For the text-containing cell, return its midpoint in [x, y] coordinate format. 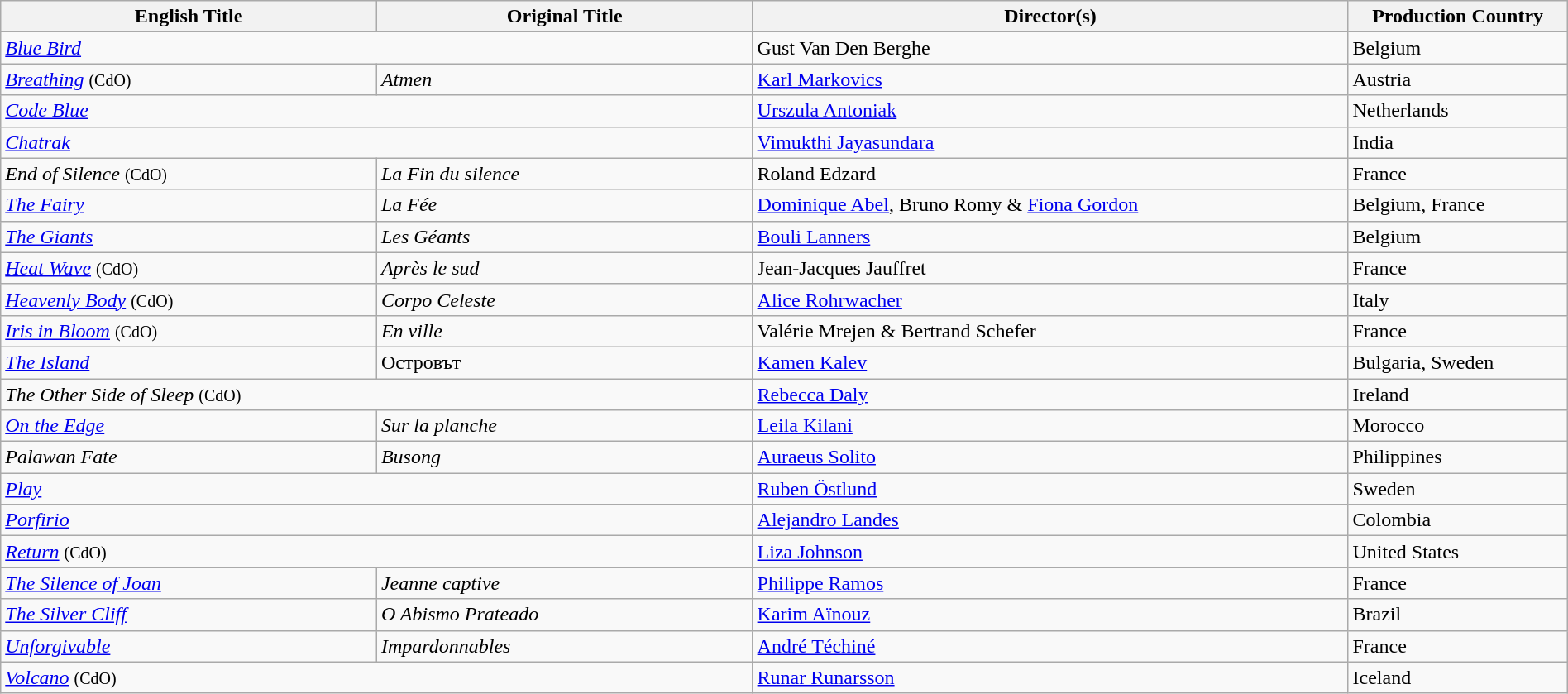
Ireland [1457, 395]
Ruben Östlund [1050, 489]
O Abismo Prateado [564, 615]
Iris in Bloom (CdO) [189, 331]
The Island [189, 362]
Corpo Celeste [564, 299]
Островът [564, 362]
Philippines [1457, 457]
Auraeus Solito [1050, 457]
Play [377, 489]
Karim Aïnouz [1050, 615]
Austria [1457, 79]
The Silence of Joan [189, 583]
Iceland [1457, 677]
Palawan Fate [189, 457]
Dominique Abel, Bruno Romy & Fiona Gordon [1050, 205]
Liza Johnson [1050, 552]
Philippe Ramos [1050, 583]
Runar Runarsson [1050, 677]
Impardonnables [564, 646]
Sweden [1457, 489]
On the Edge [189, 426]
India [1457, 142]
Bulgaria, Sweden [1457, 362]
André Téchiné [1050, 646]
Heavenly Body (CdO) [189, 299]
Jeanne captive [564, 583]
Rebecca Daly [1050, 395]
La Fée [564, 205]
Chatrak [377, 142]
Roland Edzard [1050, 174]
Alice Rohrwacher [1050, 299]
English Title [189, 17]
Vimukthi Jayasundara [1050, 142]
Director(s) [1050, 17]
End of Silence (CdO) [189, 174]
Unforgivable [189, 646]
Code Blue [377, 111]
The Other Side of Sleep (CdO) [377, 395]
Morocco [1457, 426]
Après le sud [564, 268]
Busong [564, 457]
Production Country [1457, 17]
Kamen Kalev [1050, 362]
Original Title [564, 17]
Return (CdO) [377, 552]
Belgium, France [1457, 205]
La Fin du silence [564, 174]
Colombia [1457, 520]
Leila Kilani [1050, 426]
En ville [564, 331]
Alejandro Landes [1050, 520]
Les Géants [564, 237]
Valérie Mrejen & Bertrand Schefer [1050, 331]
Italy [1457, 299]
Breathing (CdO) [189, 79]
The Fairy [189, 205]
The Silver Cliff [189, 615]
Netherlands [1457, 111]
Atmen [564, 79]
Brazil [1457, 615]
Jean-Jacques Jauffret [1050, 268]
Blue Bird [377, 48]
Porfirio [377, 520]
United States [1457, 552]
Volcano (CdO) [377, 677]
Gust Van Den Berghe [1050, 48]
Sur la planche [564, 426]
Heat Wave (CdO) [189, 268]
Bouli Lanners [1050, 237]
The Giants [189, 237]
Karl Markovics [1050, 79]
Urszula Antoniak [1050, 111]
